From the cell containing the given text, extract its center point as (x, y) coordinate. 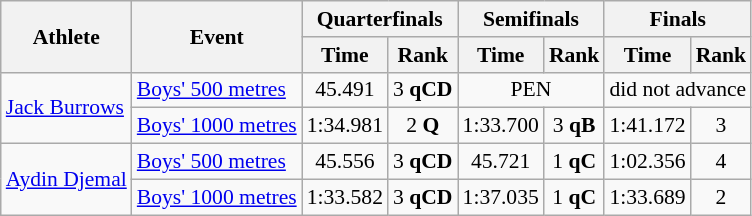
1:02.356 (647, 162)
4 (722, 162)
1:33.700 (501, 126)
45.491 (345, 90)
45.721 (501, 162)
Semifinals (532, 19)
1:34.981 (345, 126)
1:41.172 (647, 126)
1:37.035 (501, 197)
Jack Burrows (66, 108)
PEN (532, 90)
Event (217, 36)
45.556 (345, 162)
did not advance (678, 90)
1:33.582 (345, 197)
1:33.689 (647, 197)
Aydin Djemal (66, 180)
Quarterfinals (380, 19)
2 Q (423, 126)
3 qB (574, 126)
3 (722, 126)
Finals (678, 19)
2 (722, 197)
Athlete (66, 36)
